For the text-containing cell, return its midpoint in [X, Y] coordinate format. 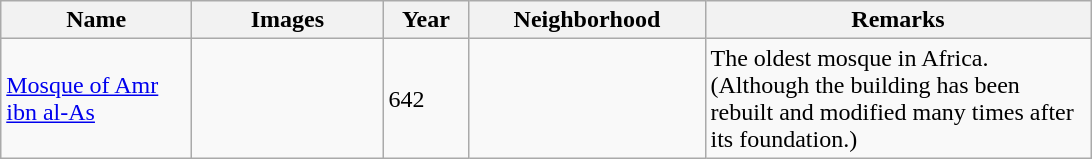
Neighborhood [587, 20]
Year [426, 20]
Remarks [898, 20]
Mosque of Amr ibn al-As [96, 98]
Name [96, 20]
The oldest mosque in Africa. (Although the building has been rebuilt and modified many times after its foundation.) [898, 98]
642 [426, 98]
Images [288, 20]
